For the text-containing cell, return its midpoint in (x, y) coordinate format. 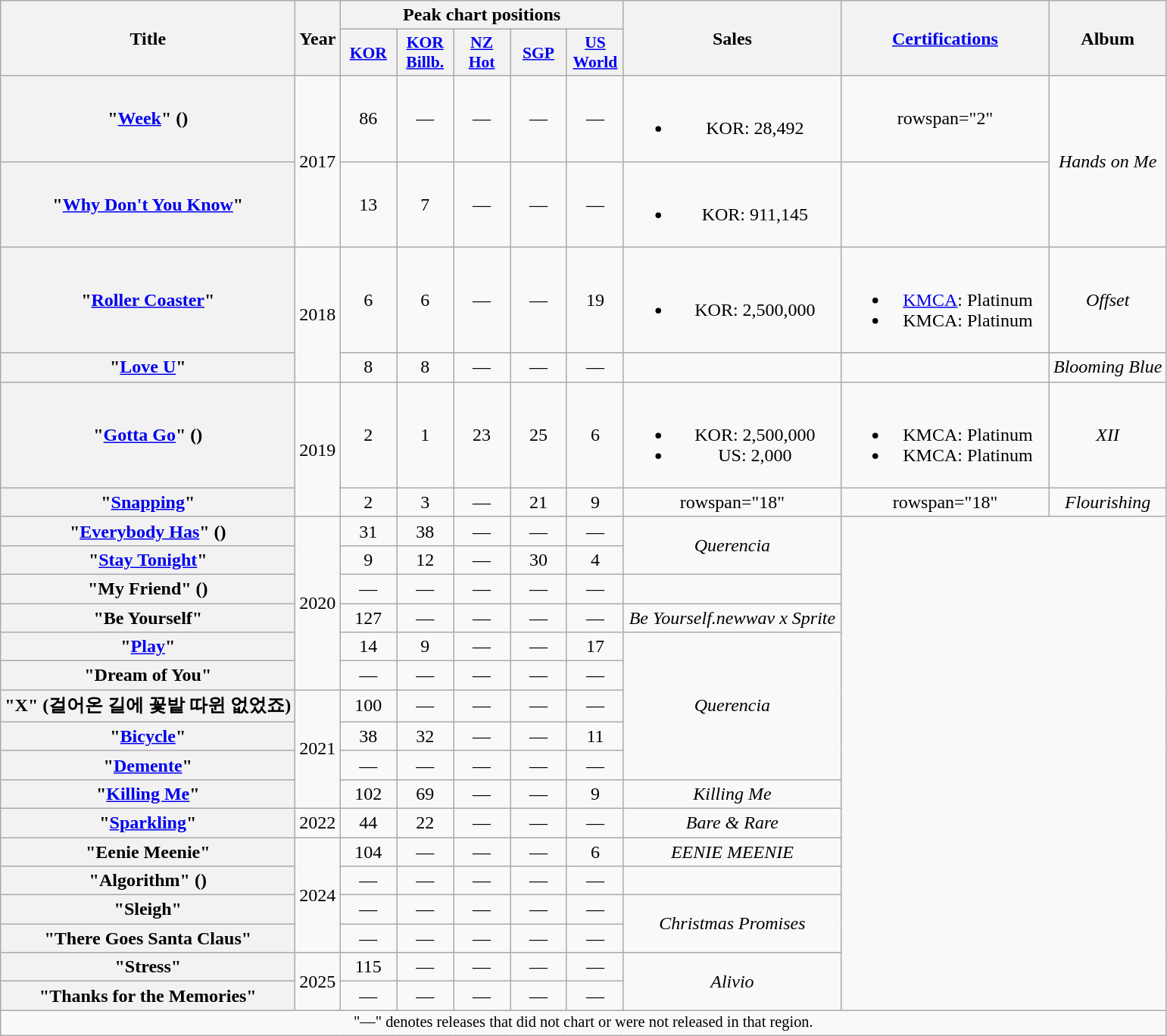
32 (426, 736)
"Gotta Go" () (148, 435)
17 (595, 647)
"My Friend" () (148, 588)
86 (368, 118)
"Bicycle" (148, 736)
"Stay Tonight" (148, 560)
2025 (318, 981)
2019 (318, 449)
"Thanks for the Memories" (148, 996)
NZHot (482, 53)
2018 (318, 314)
KOR: 2,500,000US: 2,000 (732, 435)
KOR: 911,145 (732, 204)
23 (482, 435)
KOR (368, 53)
2021 (318, 750)
11 (595, 736)
"Week" () (148, 118)
"X" (걸어온 길에 꽃밭 따윈 없었죠) (148, 706)
Killing Me (732, 794)
69 (426, 794)
rowspan="2" (945, 118)
"Dream of You" (148, 676)
KOR: 2,500,000 (732, 300)
Sales (732, 38)
4 (595, 560)
"Love U" (148, 367)
7 (426, 204)
Peak chart positions (482, 15)
"Demente" (148, 765)
Blooming Blue (1108, 367)
14 (368, 647)
Title (148, 38)
"Stress" (148, 967)
Year (318, 38)
EENIE MEENIE (732, 852)
Offset (1108, 300)
22 (426, 822)
KOR: 28,492 (732, 118)
104 (368, 852)
127 (368, 617)
Hands on Me (1108, 161)
13 (368, 204)
Album (1108, 38)
2020 (318, 603)
1 (426, 435)
100 (368, 706)
25 (539, 435)
31 (368, 531)
"Be Yourself" (148, 617)
30 (539, 560)
SGP (539, 53)
2017 (318, 161)
"Killing Me" (148, 794)
"Sleigh" (148, 910)
"There Goes Santa Claus" (148, 938)
2024 (318, 895)
2022 (318, 822)
"Roller Coaster" (148, 300)
"Snapping" (148, 502)
44 (368, 822)
19 (595, 300)
"Why Don't You Know" (148, 204)
102 (368, 794)
Christmas Promises (732, 924)
Flourishing (1108, 502)
"Play" (148, 647)
115 (368, 967)
"Sparkling" (148, 822)
12 (426, 560)
XII (1108, 435)
21 (539, 502)
USWorld (595, 53)
"Everybody Has" () (148, 531)
Certifications (945, 38)
3 (426, 502)
Be Yourself.newwav x Sprite (732, 617)
KORBillb. (426, 53)
"—" denotes releases that did not chart or were not released in that region. (583, 1023)
"Eenie Meenie" (148, 852)
Bare & Rare (732, 822)
"Algorithm" () (148, 881)
Alivio (732, 981)
